Scan for the cell matching the given text and deliver its (x, y) coordinate at center. 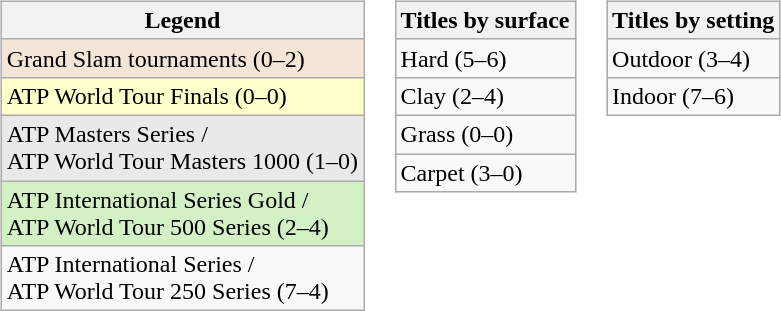
ATP World Tour Finals (0–0) (182, 96)
ATP Masters Series / ATP World Tour Masters 1000 (1–0) (182, 148)
Legend (182, 20)
Titles by surface (485, 20)
ATP International Series Gold / ATP World Tour 500 Series (2–4) (182, 212)
Grass (0–0) (485, 134)
Hard (5–6) (485, 58)
ATP International Series / ATP World Tour 250 Series (7–4) (182, 278)
Grand Slam tournaments (0–2) (182, 58)
Carpet (3–0) (485, 173)
Outdoor (3–4) (694, 58)
Indoor (7–6) (694, 96)
Titles by setting (694, 20)
Clay (2–4) (485, 96)
